Output the (x, y) coordinate of the center of the cell containing the given text.  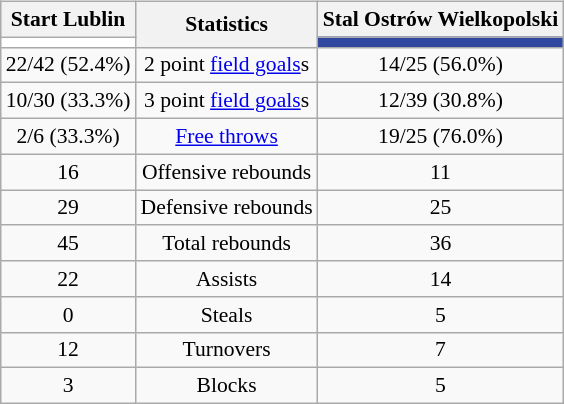
16 (68, 172)
10/30 (33.3%) (68, 101)
Defensive rebounds (226, 208)
14 (441, 279)
2 point field goalss (226, 65)
Steals (226, 314)
Blocks (226, 386)
3 (68, 386)
2/6 (33.3%) (68, 136)
3 point field goalss (226, 101)
12/39 (30.8%) (441, 101)
19/25 (76.0%) (441, 136)
22 (68, 279)
11 (441, 172)
22/42 (52.4%) (68, 65)
Statistics (226, 24)
0 (68, 314)
Turnovers (226, 350)
25 (441, 208)
12 (68, 350)
7 (441, 350)
45 (68, 243)
Total rebounds (226, 243)
Offensive rebounds (226, 172)
Start Lublin (68, 19)
14/25 (56.0%) (441, 65)
Assists (226, 279)
29 (68, 208)
Stal Ostrów Wielkopolski (441, 19)
36 (441, 243)
Free throws (226, 136)
